Output the [x, y] coordinate of the center of the cell containing the given text.  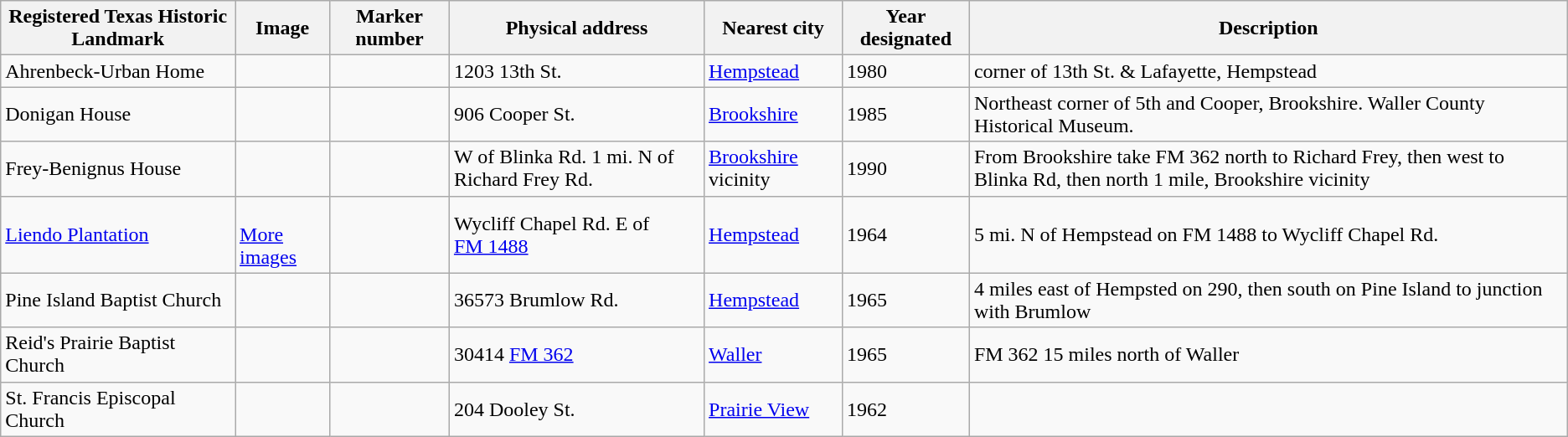
Waller [774, 355]
1980 [905, 71]
Pine Island Baptist Church [118, 300]
St. Francis Episcopal Church [118, 409]
More images [283, 234]
Liendo Plantation [118, 234]
W of Blinka Rd. 1 mi. N of Richard Frey Rd. [576, 169]
36573 Brumlow Rd. [576, 300]
1962 [905, 409]
Nearest city [774, 28]
Reid's Prairie Baptist Church [118, 355]
Ahrenbeck-Urban Home [118, 71]
906 Cooper St. [576, 114]
Brookshire [774, 114]
Prairie View [774, 409]
204 Dooley St. [576, 409]
Wycliff Chapel Rd. E of FM 1488 [576, 234]
4 miles east of Hempsted on 290, then south on Pine Island to junction with Brumlow [1268, 300]
1990 [905, 169]
1964 [905, 234]
Brookshire vicinity [774, 169]
Marker number [390, 28]
FM 362 15 miles north of Waller [1268, 355]
Year designated [905, 28]
Description [1268, 28]
5 mi. N of Hempstead on FM 1488 to Wycliff Chapel Rd. [1268, 234]
Image [283, 28]
Northeast corner of 5th and Cooper, Brookshire. Waller County Historical Museum. [1268, 114]
From Brookshire take FM 362 north to Richard Frey, then west to Blinka Rd, then north 1 mile, Brookshire vicinity [1268, 169]
Physical address [576, 28]
Frey-Benignus House [118, 169]
1203 13th St. [576, 71]
30414 FM 362 [576, 355]
1985 [905, 114]
Registered Texas Historic Landmark [118, 28]
Donigan House [118, 114]
corner of 13th St. & Lafayette, Hempstead [1268, 71]
